Extract the (x, y) coordinate from the center of the cell holding the provided text.  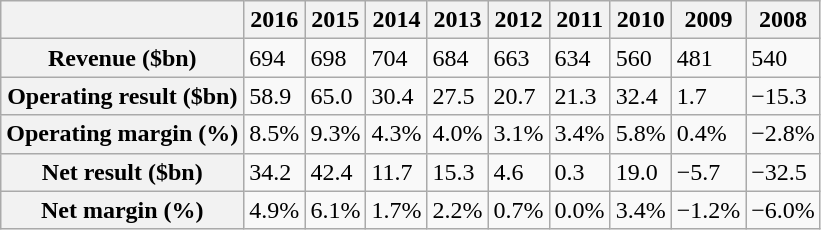
Revenue ($bn) (122, 58)
−32.5 (784, 172)
4.3% (396, 134)
2015 (336, 20)
27.5 (458, 96)
11.7 (396, 172)
0.0% (580, 210)
698 (336, 58)
3.1% (518, 134)
6.1% (336, 210)
5.8% (640, 134)
2.2% (458, 210)
−2.8% (784, 134)
4.0% (458, 134)
−6.0% (784, 210)
0.3 (580, 172)
560 (640, 58)
2013 (458, 20)
634 (580, 58)
8.5% (274, 134)
2009 (708, 20)
481 (708, 58)
15.3 (458, 172)
1.7 (708, 96)
694 (274, 58)
704 (396, 58)
2008 (784, 20)
Net margin (%) (122, 210)
2011 (580, 20)
30.4 (396, 96)
684 (458, 58)
4.9% (274, 210)
42.4 (336, 172)
20.7 (518, 96)
34.2 (274, 172)
663 (518, 58)
19.0 (640, 172)
Net result ($bn) (122, 172)
2010 (640, 20)
1.7% (396, 210)
9.3% (336, 134)
2014 (396, 20)
2016 (274, 20)
−5.7 (708, 172)
4.6 (518, 172)
0.4% (708, 134)
65.0 (336, 96)
−15.3 (784, 96)
Operating margin (%) (122, 134)
Operating result ($bn) (122, 96)
32.4 (640, 96)
−1.2% (708, 210)
540 (784, 58)
21.3 (580, 96)
2012 (518, 20)
58.9 (274, 96)
0.7% (518, 210)
